For the text-containing cell, return its midpoint in [x, y] coordinate format. 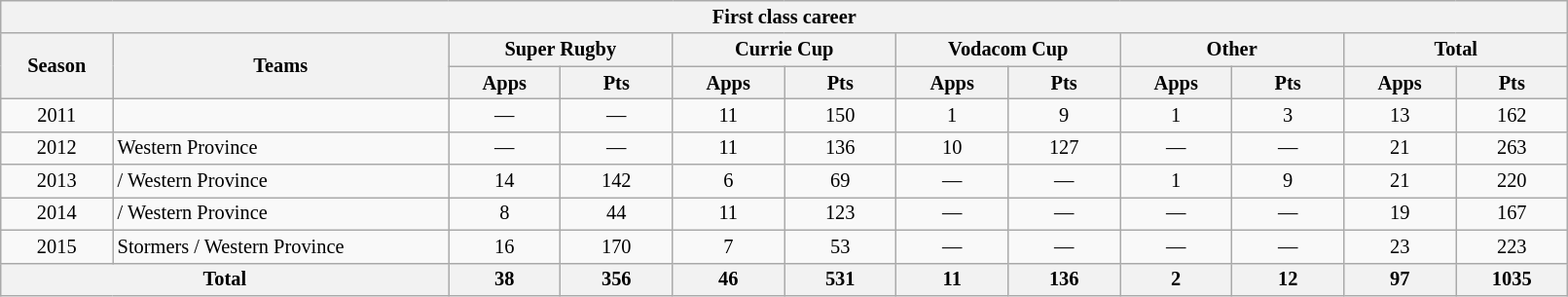
263 [1513, 148]
16 [504, 246]
1035 [1513, 279]
2012 [56, 148]
8 [504, 213]
46 [728, 279]
10 [952, 148]
44 [617, 213]
Teams [280, 66]
123 [841, 213]
2015 [56, 246]
531 [841, 279]
13 [1400, 115]
19 [1400, 213]
Super Rugby [561, 50]
162 [1513, 115]
3 [1289, 115]
356 [617, 279]
Other [1232, 50]
Currie Cup [784, 50]
97 [1400, 279]
Western Province [280, 148]
142 [617, 181]
2014 [56, 213]
167 [1513, 213]
7 [728, 246]
223 [1513, 246]
2011 [56, 115]
53 [841, 246]
12 [1289, 279]
23 [1400, 246]
Vodacom Cup [1008, 50]
69 [841, 181]
6 [728, 181]
170 [617, 246]
Stormers / Western Province [280, 246]
2013 [56, 181]
First class career [784, 17]
220 [1513, 181]
Season [56, 66]
14 [504, 181]
2 [1176, 279]
38 [504, 279]
127 [1065, 148]
150 [841, 115]
